Return the (x, y) coordinate for the center point of the cell that contains the specified text.  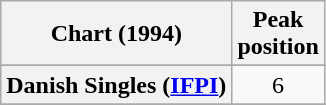
6 (278, 85)
Danish Singles (IFPI) (116, 85)
Peakposition (278, 34)
Chart (1994) (116, 34)
